Determine the [X, Y] coordinate at the center of the cell enclosing the given text.  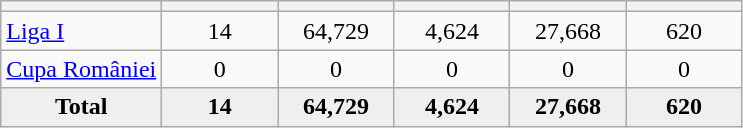
Cupa României [82, 69]
Liga I [82, 31]
Total [82, 107]
